Find where the given text appears and provide that cell's center as [x, y] coordinate. 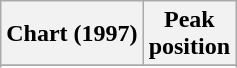
Peakposition [189, 34]
Chart (1997) [72, 34]
